Scan for the cell matching the given text and deliver its (X, Y) coordinate at center. 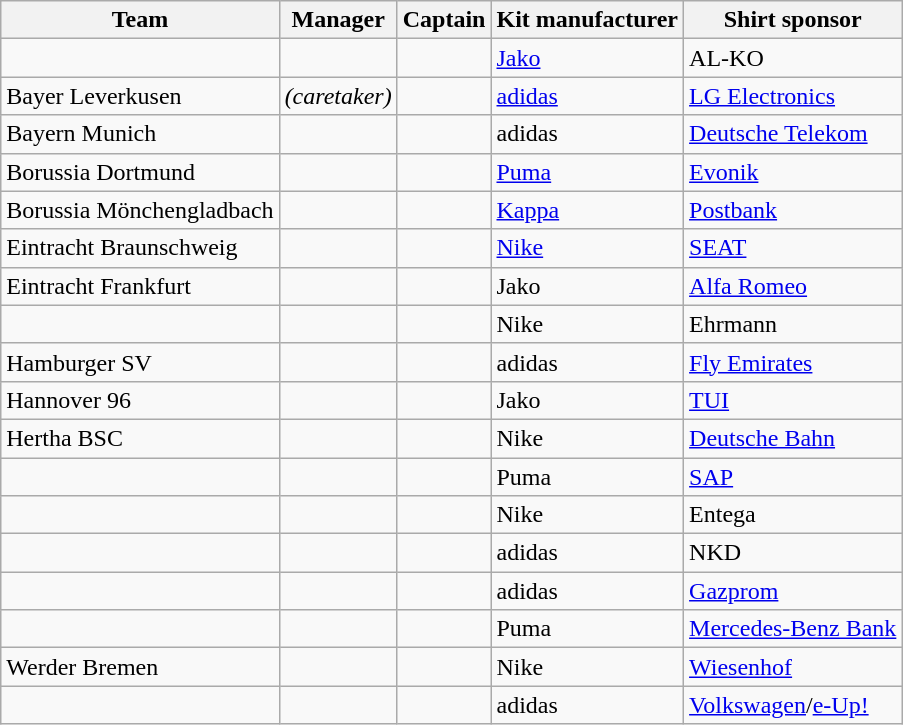
Eintracht Frankfurt (140, 286)
(caretaker) (338, 96)
SEAT (793, 248)
Borussia Mönchengladbach (140, 210)
Mercedes-Benz Bank (793, 629)
Postbank (793, 210)
Werder Bremen (140, 667)
Volkswagen/e-Up! (793, 705)
Shirt sponsor (793, 20)
Deutsche Telekom (793, 134)
LG Electronics (793, 96)
Alfa Romeo (793, 286)
SAP (793, 477)
Kit manufacturer (588, 20)
AL-KO (793, 58)
Team (140, 20)
Bayer Leverkusen (140, 96)
TUI (793, 400)
Borussia Dortmund (140, 172)
Hertha BSC (140, 438)
Eintracht Braunschweig (140, 248)
Wiesenhof (793, 667)
Ehrmann (793, 324)
Fly Emirates (793, 362)
Gazprom (793, 591)
Entega (793, 515)
Manager (338, 20)
Evonik (793, 172)
Bayern Munich (140, 134)
NKD (793, 553)
Hamburger SV (140, 362)
Kappa (588, 210)
Captain (444, 20)
Deutsche Bahn (793, 438)
Hannover 96 (140, 400)
